Pinpoint the cell where the given text exists, returning its (x, y) midpoint coordinate. 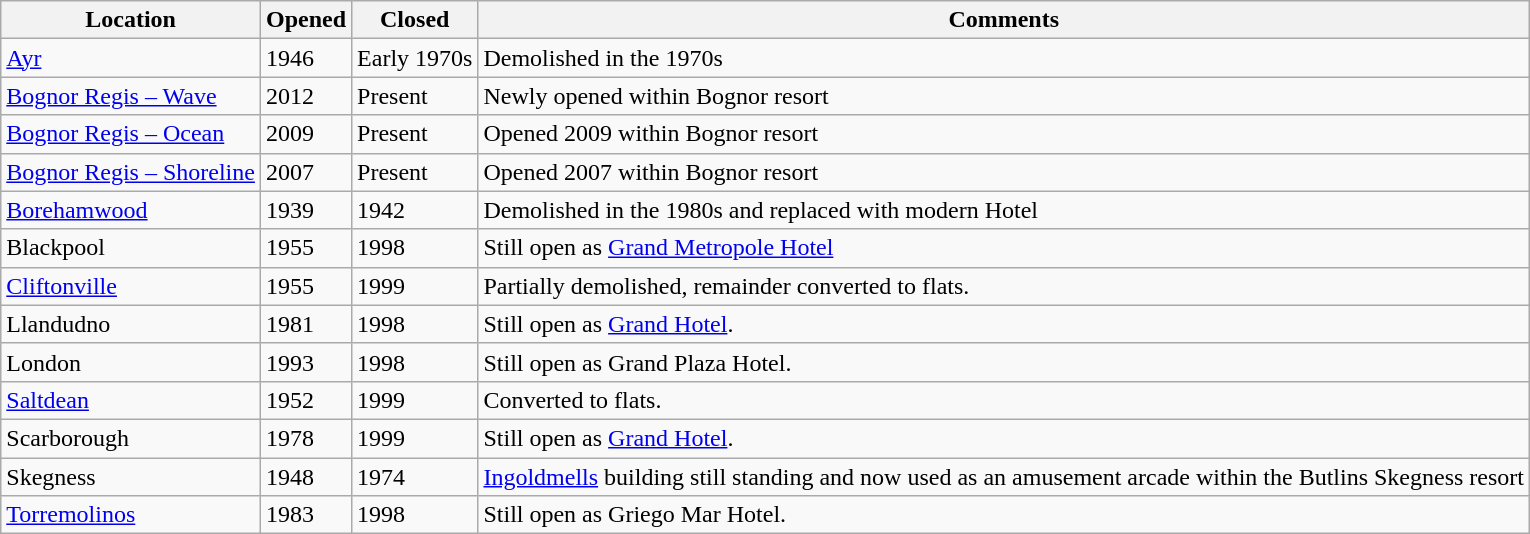
1974 (415, 477)
Still open as Grand Plaza Hotel. (1004, 362)
Opened (306, 20)
1939 (306, 210)
Demolished in the 1970s (1004, 58)
Ayr (131, 58)
2009 (306, 134)
2007 (306, 172)
1942 (415, 210)
Partially demolished, remainder converted to flats. (1004, 286)
Still open as Grand Metropole Hotel (1004, 248)
Location (131, 20)
London (131, 362)
2012 (306, 96)
Ingoldmells building still standing and now used as an amusement arcade within the Butlins Skegness resort (1004, 477)
Still open as Griego Mar Hotel. (1004, 515)
Cliftonville (131, 286)
Early 1970s (415, 58)
Saltdean (131, 400)
1981 (306, 324)
Blackpool (131, 248)
Bognor Regis – Shoreline (131, 172)
Converted to flats. (1004, 400)
1946 (306, 58)
1983 (306, 515)
Opened 2007 within Bognor resort (1004, 172)
Bognor Regis – Ocean (131, 134)
Scarborough (131, 438)
Llandudno (131, 324)
1952 (306, 400)
1948 (306, 477)
Closed (415, 20)
Newly opened within Bognor resort (1004, 96)
Torremolinos (131, 515)
1993 (306, 362)
Skegness (131, 477)
Comments (1004, 20)
Borehamwood (131, 210)
Opened 2009 within Bognor resort (1004, 134)
Demolished in the 1980s and replaced with modern Hotel (1004, 210)
Bognor Regis – Wave (131, 96)
1978 (306, 438)
